Provide the [X, Y] coordinate of the cell's center where the given text is located.  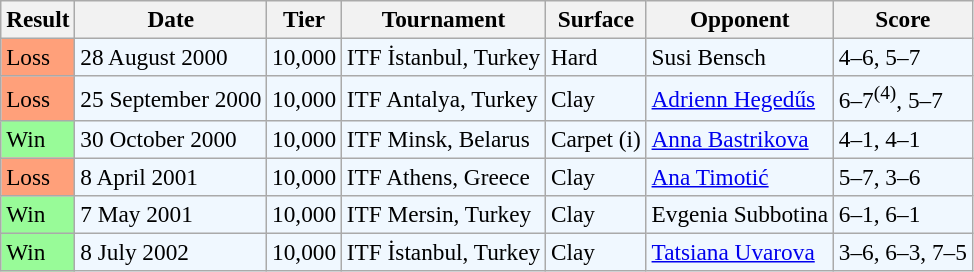
ITF Antalya, Turkey [443, 98]
Date [171, 19]
8 April 2001 [171, 177]
Evgenia Subbotina [740, 214]
Tatsiana Uvarova [740, 252]
25 September 2000 [171, 98]
Anna Bastrikova [740, 139]
7 May 2001 [171, 214]
Tier [304, 19]
Result [38, 19]
28 August 2000 [171, 57]
Susi Bensch [740, 57]
Opponent [740, 19]
Carpet (i) [596, 139]
Tournament [443, 19]
3–6, 6–3, 7–5 [902, 252]
ITF Minsk, Belarus [443, 139]
Adrienn Hegedűs [740, 98]
Hard [596, 57]
ITF Mersin, Turkey [443, 214]
Ana Timotić [740, 177]
Surface [596, 19]
Score [902, 19]
4–6, 5–7 [902, 57]
8 July 2002 [171, 252]
6–7(4), 5–7 [902, 98]
4–1, 4–1 [902, 139]
5–7, 3–6 [902, 177]
6–1, 6–1 [902, 214]
30 October 2000 [171, 139]
ITF Athens, Greece [443, 177]
